Determine the (x, y) coordinate at the center of the cell enclosing the given text.  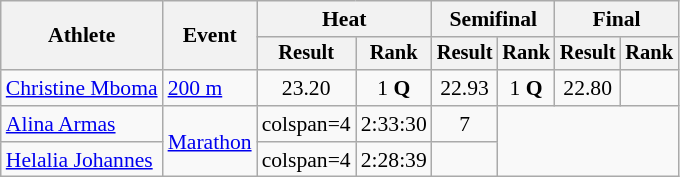
23.20 (306, 88)
Christine Mboma (82, 88)
22.80 (588, 88)
Final (616, 19)
Event (210, 36)
Heat (344, 19)
22.93 (465, 88)
Semifinal (494, 19)
Alina Armas (82, 124)
2:33:30 (394, 124)
200 m (210, 88)
Athlete (82, 36)
colspan=4 (306, 124)
Marathon (210, 142)
7 (465, 124)
